Identify which cell holds the provided text, then report its [x, y] central coordinate. 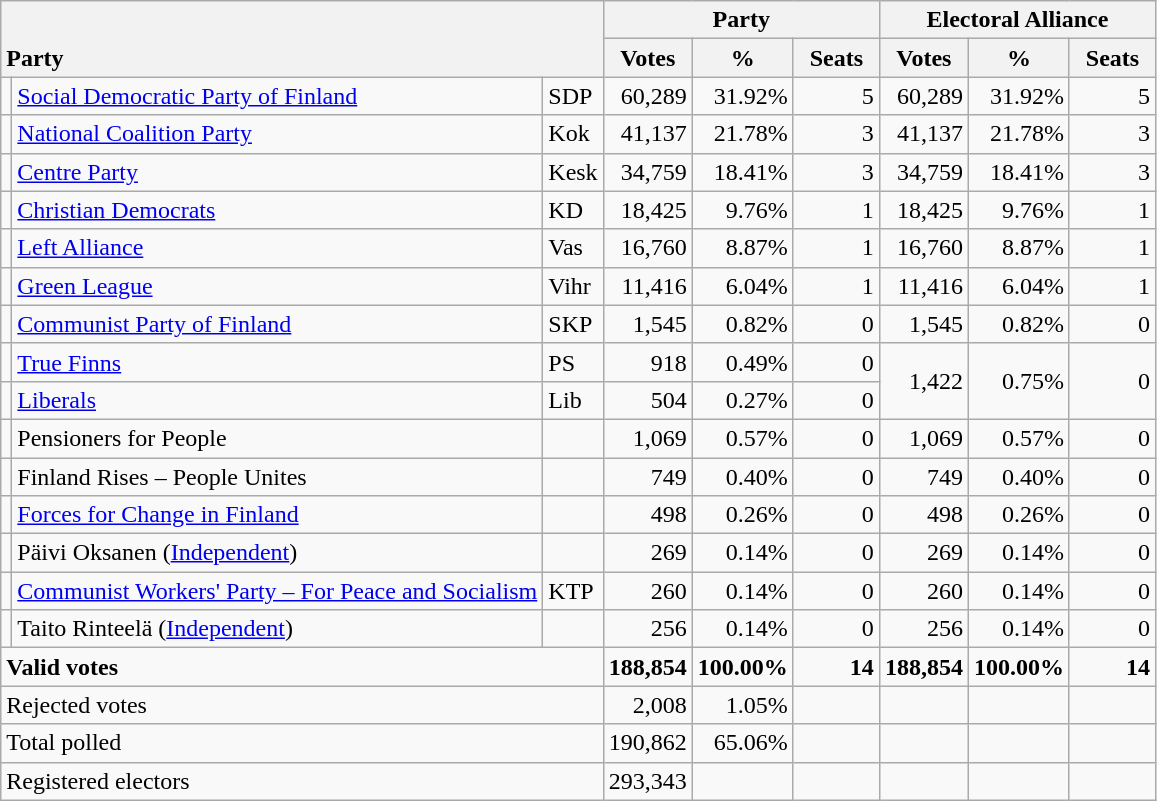
Kesk [573, 172]
Green League [278, 286]
Communist Workers' Party – For Peace and Socialism [278, 591]
SKP [573, 324]
KD [573, 210]
293,343 [648, 781]
SDP [573, 96]
2,008 [648, 705]
0.75% [1018, 381]
Electoral Alliance [1017, 20]
Total polled [302, 743]
Left Alliance [278, 248]
Liberals [278, 400]
504 [648, 400]
PS [573, 362]
National Coalition Party [278, 134]
KTP [573, 591]
Vas [573, 248]
Pensioners for People [278, 438]
65.06% [742, 743]
918 [648, 362]
190,862 [648, 743]
Finland Rises – People Unites [278, 477]
Social Democratic Party of Finland [278, 96]
Kok [573, 134]
True Finns [278, 362]
0.49% [742, 362]
Christian Democrats [278, 210]
Centre Party [278, 172]
Päivi Oksanen (Independent) [278, 553]
Registered electors [302, 781]
Rejected votes [302, 705]
Communist Party of Finland [278, 324]
0.27% [742, 400]
Forces for Change in Finland [278, 515]
Vihr [573, 286]
1.05% [742, 705]
Valid votes [302, 667]
Lib [573, 400]
1,422 [924, 381]
Taito Rinteelä (Independent) [278, 629]
